From the cell containing the given text, extract its center point as [x, y] coordinate. 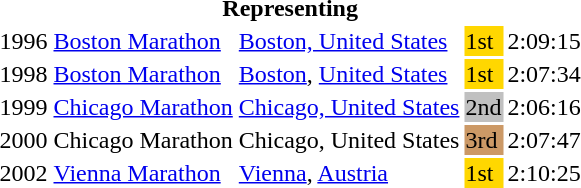
Vienna, Austria [349, 173]
2nd [484, 107]
Vienna Marathon [143, 173]
3rd [484, 140]
